Scan for the cell matching the given text and deliver its (X, Y) coordinate at center. 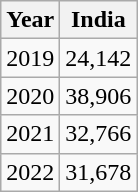
32,766 (98, 134)
2020 (30, 96)
India (98, 20)
31,678 (98, 172)
Year (30, 20)
38,906 (98, 96)
2021 (30, 134)
2022 (30, 172)
24,142 (98, 58)
2019 (30, 58)
